From the cell containing the given text, extract its center point as [x, y] coordinate. 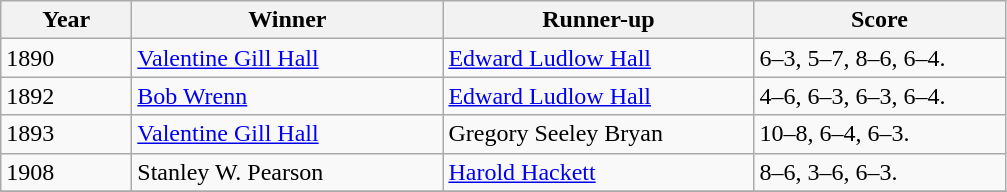
Bob Wrenn [288, 96]
1908 [66, 172]
Harold Hackett [598, 172]
Stanley W. Pearson [288, 172]
4–6, 6–3, 6–3, 6–4. [880, 96]
Score [880, 20]
8–6, 3–6, 6–3. [880, 172]
6–3, 5–7, 8–6, 6–4. [880, 58]
1893 [66, 134]
10–8, 6–4, 6–3. [880, 134]
Runner-up [598, 20]
Winner [288, 20]
1890 [66, 58]
Year [66, 20]
Gregory Seeley Bryan [598, 134]
1892 [66, 96]
